Detect which cell encompasses the target text, then output its [x, y] center coordinate. 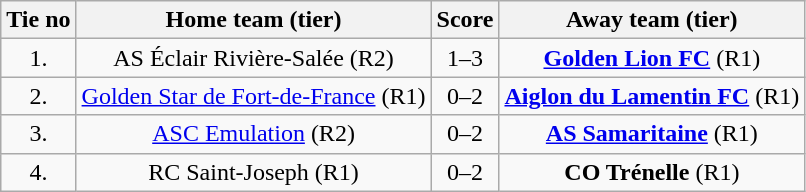
1–3 [465, 58]
Aiglon du Lamentin FC (R1) [652, 96]
AS Samaritaine (R1) [652, 134]
Home team (tier) [254, 20]
Score [465, 20]
2. [38, 96]
Tie no [38, 20]
3. [38, 134]
1. [38, 58]
AS Éclair Rivière-Salée (R2) [254, 58]
Away team (tier) [652, 20]
4. [38, 172]
Golden Lion FC (R1) [652, 58]
CO Trénelle (R1) [652, 172]
RC Saint-Joseph (R1) [254, 172]
Golden Star de Fort-de-France (R1) [254, 96]
ASC Emulation (R2) [254, 134]
